From the cell containing the given text, extract its center point as (X, Y) coordinate. 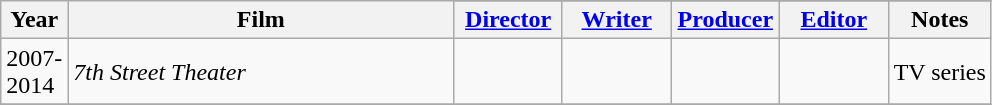
Year (34, 20)
7th Street Theater (261, 72)
Director (508, 20)
TV series (940, 72)
Writer (616, 20)
Editor (834, 20)
Notes (940, 20)
Film (261, 20)
2007-2014 (34, 72)
Producer (726, 20)
